Pinpoint the cell where the given text exists, returning its [x, y] midpoint coordinate. 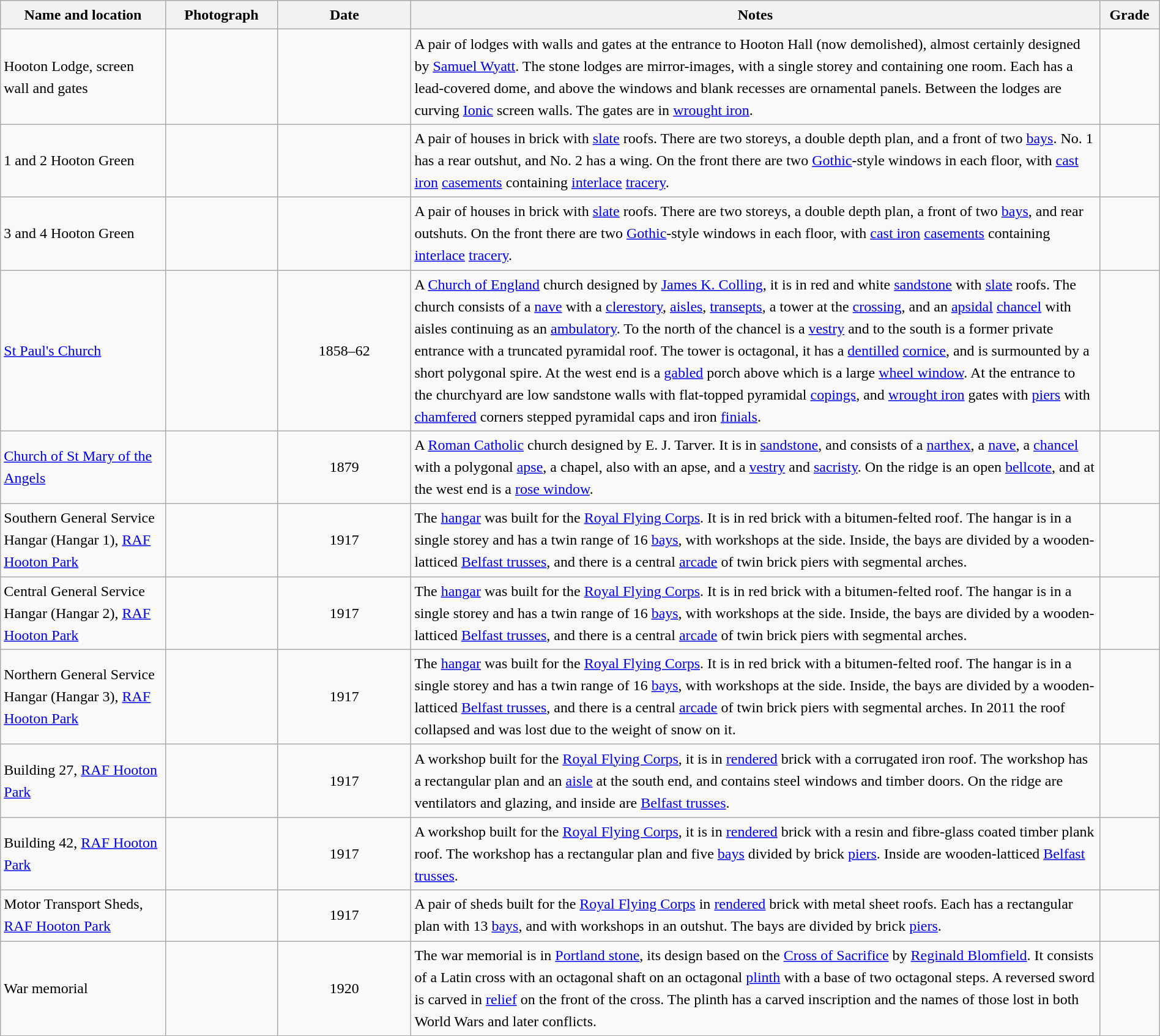
Church of St Mary of the Angels [83, 468]
Photograph [221, 15]
3 and 4 Hooton Green [83, 234]
Hooton Lodge, screen wall and gates [83, 77]
1879 [344, 468]
Name and location [83, 15]
War memorial [83, 989]
Notes [755, 15]
Building 27, RAF Hooton Park [83, 781]
1 and 2 Hooton Green [83, 160]
Date [344, 15]
Building 42, RAF Hooton Park [83, 853]
Grade [1129, 15]
1920 [344, 989]
Central General Service Hangar (Hangar 2), RAF Hooton Park [83, 613]
St Paul's Church [83, 350]
1858–62 [344, 350]
Southern General Service Hangar (Hangar 1), RAF Hooton Park [83, 540]
Northern General Service Hangar (Hangar 3), RAF Hooton Park [83, 696]
Motor Transport Sheds,RAF Hooton Park [83, 915]
